Extract the [X, Y] coordinate from the center of the cell holding the provided text.  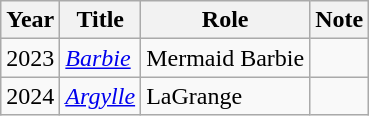
2024 [30, 96]
Argylle [100, 96]
Title [100, 20]
LaGrange [226, 96]
Year [30, 20]
2023 [30, 58]
Barbie [100, 58]
Role [226, 20]
Note [340, 20]
Mermaid Barbie [226, 58]
